Scan for the cell matching the given text and deliver its [X, Y] coordinate at center. 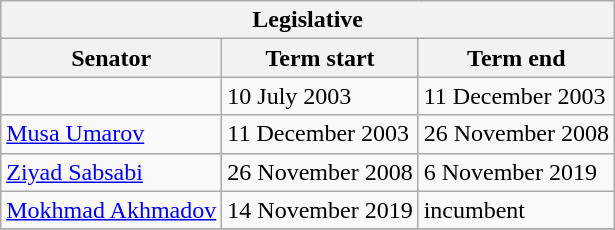
Term start [320, 58]
10 July 2003 [320, 96]
6 November 2019 [516, 172]
Legislative [308, 20]
Senator [112, 58]
Musa Umarov [112, 134]
Term end [516, 58]
14 November 2019 [320, 210]
Ziyad Sabsabi [112, 172]
Mokhmad Akhmadov [112, 210]
incumbent [516, 210]
